Provide the [x, y] coordinate of the cell's center where the given text is located.  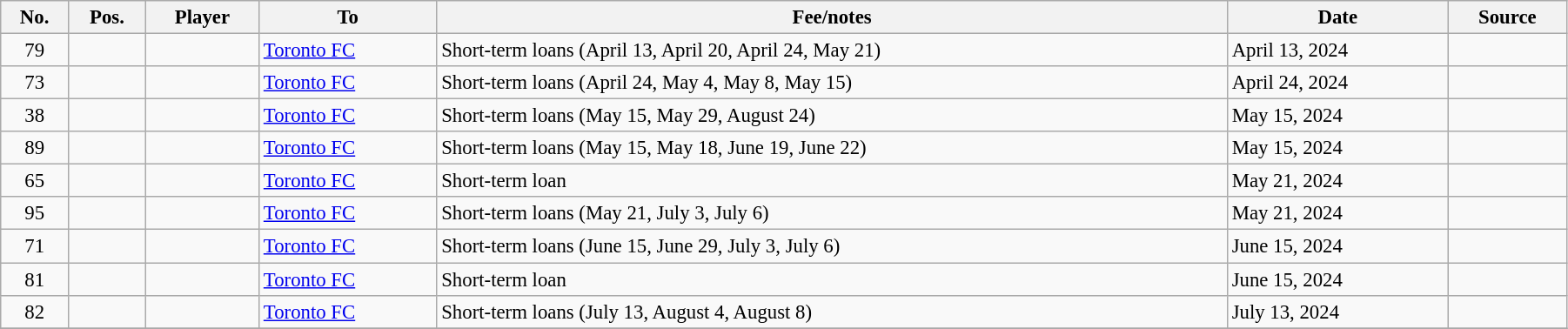
73 [35, 83]
Fee/notes [832, 17]
71 [35, 246]
65 [35, 181]
Short-term loans (May 21, July 3, July 6) [832, 213]
81 [35, 279]
Source [1507, 17]
July 13, 2024 [1337, 312]
No. [35, 17]
Short-term loans (April 13, April 20, April 24, May 21) [832, 50]
To [348, 17]
Player [202, 17]
Short-term loans (July 13, August 4, August 8) [832, 312]
April 24, 2024 [1337, 83]
82 [35, 312]
Short-term loans (May 15, May 18, June 19, June 22) [832, 148]
Short-term loans (May 15, May 29, August 24) [832, 116]
38 [35, 116]
79 [35, 50]
95 [35, 213]
Date [1337, 17]
April 13, 2024 [1337, 50]
Pos. [108, 17]
89 [35, 148]
Short-term loans (April 24, May 4, May 8, May 15) [832, 83]
Short-term loans (June 15, June 29, July 3, July 6) [832, 246]
